Find where the given text appears and provide that cell's center as (X, Y) coordinate. 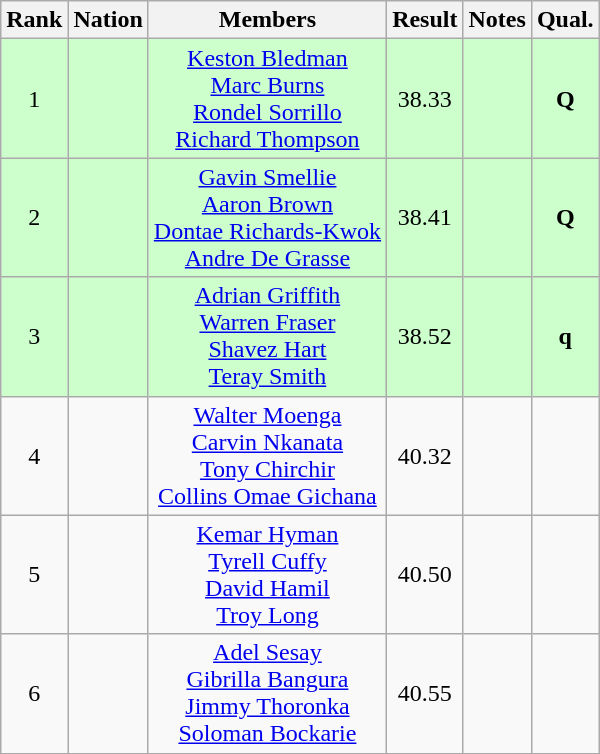
Qual. (565, 20)
Notes (497, 20)
Kemar HymanTyrell CuffyDavid HamilTroy Long (267, 574)
3 (34, 336)
38.52 (425, 336)
4 (34, 456)
38.33 (425, 98)
38.41 (425, 218)
40.55 (425, 694)
Gavin SmellieAaron BrownDontae Richards-KwokAndre De Grasse (267, 218)
Adel SesayGibrilla BanguraJimmy ThoronkaSoloman Bockarie (267, 694)
40.32 (425, 456)
5 (34, 574)
2 (34, 218)
40.50 (425, 574)
q (565, 336)
Nation (108, 20)
Result (425, 20)
Rank (34, 20)
Adrian GriffithWarren FraserShavez HartTeray Smith (267, 336)
1 (34, 98)
6 (34, 694)
Members (267, 20)
Keston BledmanMarc BurnsRondel SorrilloRichard Thompson (267, 98)
Walter MoengaCarvin NkanataTony ChirchirCollins Omae Gichana (267, 456)
